From the cell containing the given text, extract its center point as [x, y] coordinate. 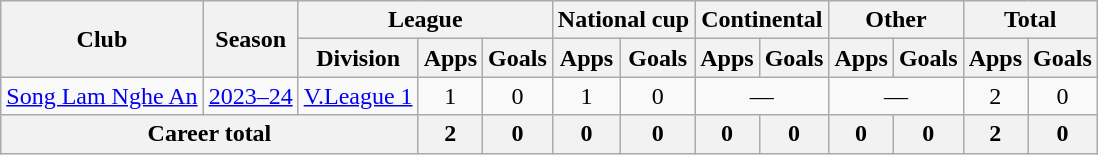
Division [358, 58]
Other [896, 20]
2023–24 [250, 96]
Club [102, 39]
National cup [623, 20]
Career total [210, 134]
Continental [762, 20]
League [425, 20]
Total [1030, 20]
V.League 1 [358, 96]
Song Lam Nghe An [102, 96]
Season [250, 39]
